Determine the [X, Y] coordinate at the center of the cell enclosing the given text.  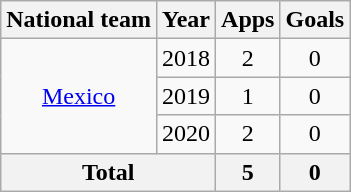
Mexico [79, 96]
Goals [315, 20]
2018 [186, 58]
National team [79, 20]
Apps [248, 20]
Year [186, 20]
2020 [186, 134]
1 [248, 96]
5 [248, 172]
2019 [186, 96]
Total [108, 172]
